For the text-containing cell, return its midpoint in (X, Y) coordinate format. 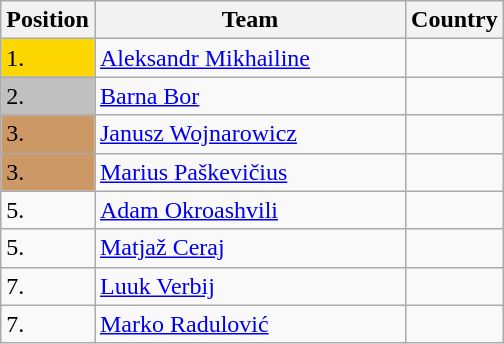
Adam Okroashvili (250, 210)
Luuk Verbij (250, 286)
Barna Bor (250, 96)
Country (455, 20)
Marius Paškevičius (250, 172)
Team (250, 20)
Position (48, 20)
Marko Radulović (250, 324)
Aleksandr Mikhailine (250, 58)
2. (48, 96)
Matjaž Ceraj (250, 248)
Janusz Wojnarowicz (250, 134)
1. (48, 58)
